Provide the [X, Y] coordinate of the cell's center where the given text is located.  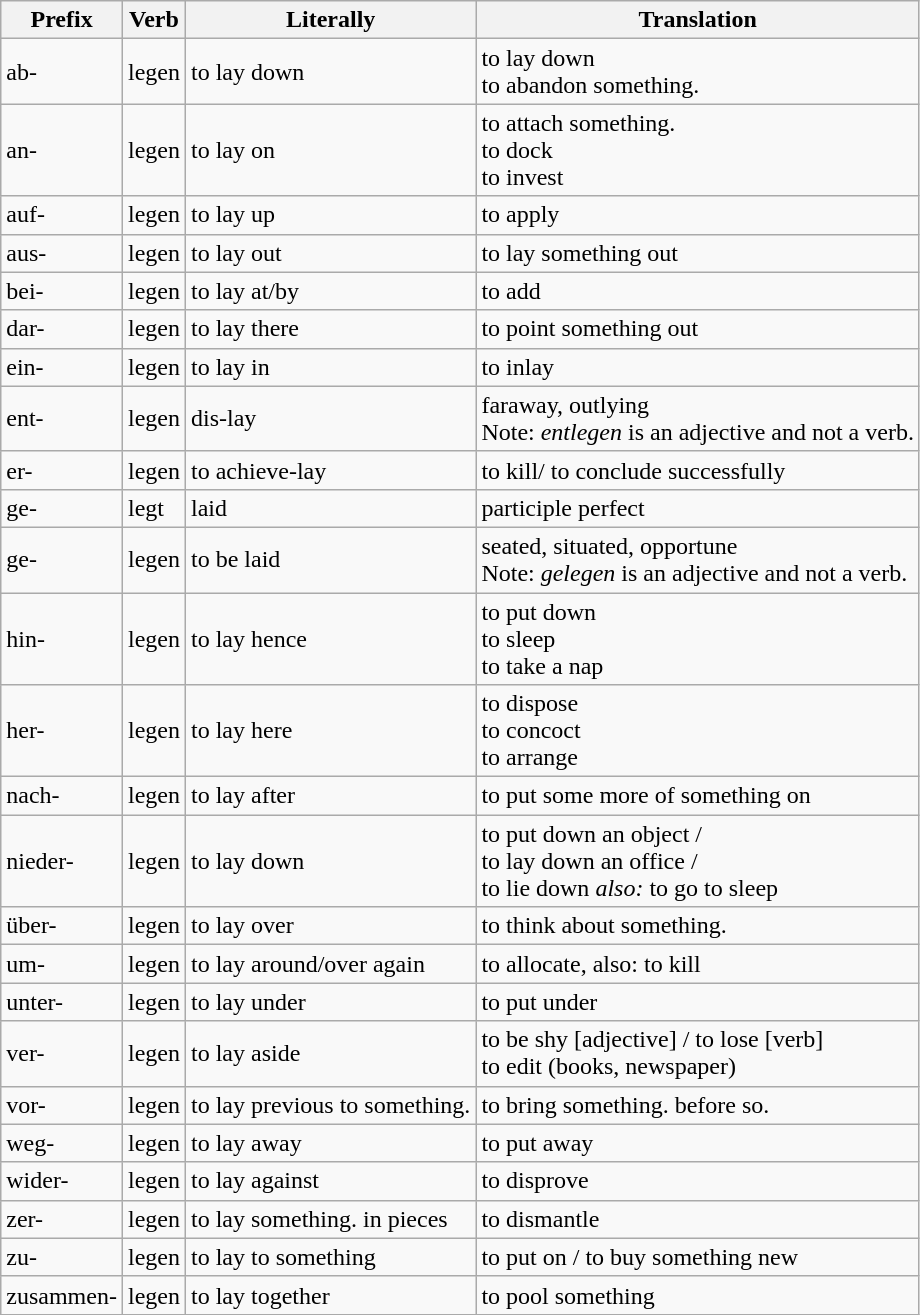
Translation [698, 20]
ver- [62, 1054]
an- [62, 150]
to lay to something [330, 1257]
to be laid [330, 560]
to lay hence [330, 638]
to add [698, 291]
to lay aside [330, 1054]
bei- [62, 291]
to put down to sleep to take a nap [698, 638]
to lay previous to something. [330, 1105]
to lay against [330, 1181]
to dispose to concoct to arrange [698, 731]
to put down an object / to lay down an office / to lie down also: to go to sleep [698, 861]
participle perfect [698, 508]
to lay up [330, 215]
to apply [698, 215]
vor- [62, 1105]
Prefix [62, 20]
laid [330, 508]
um- [62, 964]
über- [62, 926]
to lay in [330, 367]
to lay there [330, 329]
legt [154, 508]
nieder- [62, 861]
aus- [62, 253]
to lay out [330, 253]
nach- [62, 796]
to lay here [330, 731]
to lay over [330, 926]
to bring something. before so. [698, 1105]
to disprove [698, 1181]
to lay under [330, 1002]
to think about something. [698, 926]
to lay after [330, 796]
ein- [62, 367]
seated, situated, opportune Note: gelegen is an adjective and not a verb. [698, 560]
to point something out [698, 329]
to lay together [330, 1295]
zusammen- [62, 1295]
to lay something. in pieces [330, 1219]
to put on / to buy something new [698, 1257]
weg- [62, 1143]
wider- [62, 1181]
to allocate, also: to kill [698, 964]
to lay down to abandon something. [698, 72]
to achieve-lay [330, 470]
hin- [62, 638]
faraway, outlying Note: entlegen is an adjective and not a verb. [698, 418]
to lay at/by [330, 291]
to put away [698, 1143]
to lay something out [698, 253]
Verb [154, 20]
unter- [62, 1002]
to attach something. to dock to invest [698, 150]
her- [62, 731]
dar- [62, 329]
to lay around/over again [330, 964]
to lay on [330, 150]
to put under [698, 1002]
ent- [62, 418]
dis-lay [330, 418]
zu- [62, 1257]
to dismantle [698, 1219]
to pool something [698, 1295]
auf- [62, 215]
er- [62, 470]
to be shy [adjective] / to lose [verb] to edit (books, newspaper) [698, 1054]
zer- [62, 1219]
Literally [330, 20]
ab- [62, 72]
to lay away [330, 1143]
to put some more of something on [698, 796]
to inlay [698, 367]
to kill/ to conclude successfully [698, 470]
